Pinpoint the cell where the given text exists, returning its [x, y] midpoint coordinate. 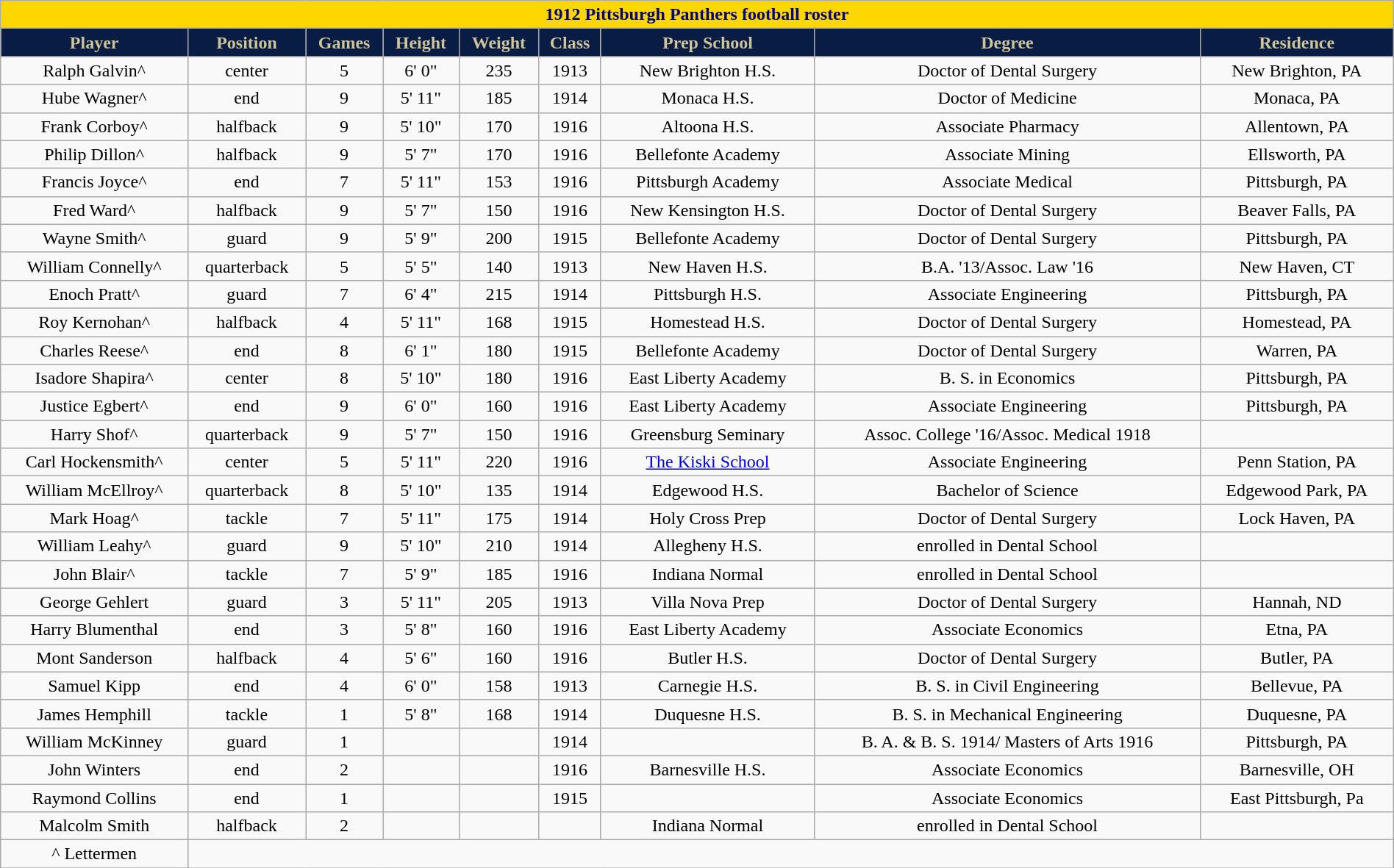
135 [498, 490]
Bachelor of Science [1007, 490]
Pittsburgh H.S. [707, 294]
Duquesne H.S. [707, 714]
Wayne Smith^ [94, 238]
Lock Haven, PA [1297, 518]
Mark Hoag^ [94, 518]
Altoona H.S. [707, 126]
5' 5" [421, 266]
158 [498, 686]
New Kensington H.S. [707, 210]
Barnesville, OH [1297, 770]
B. S. in Civil Engineering [1007, 686]
Prep School [707, 43]
Beaver Falls, PA [1297, 210]
153 [498, 182]
James Hemphill [94, 714]
John Winters [94, 770]
Malcolm Smith [94, 826]
Homestead, PA [1297, 322]
William Connelly^ [94, 266]
Ralph Galvin^ [94, 71]
B. S. in Economics [1007, 379]
Barnesville H.S. [707, 770]
Warren, PA [1297, 351]
Samuel Kipp [94, 686]
New Haven H.S. [707, 266]
The Kiski School [707, 462]
6' 4" [421, 294]
Frank Corboy^ [94, 126]
Philip Dillon^ [94, 154]
John Blair^ [94, 574]
B. S. in Mechanical Engineering [1007, 714]
Monaca, PA [1297, 98]
Residence [1297, 43]
235 [498, 71]
B.A. '13/Assoc. Law '16 [1007, 266]
220 [498, 462]
Francis Joyce^ [94, 182]
215 [498, 294]
1912 Pittsburgh Panthers football roster [697, 15]
Harry Shof^ [94, 434]
Enoch Pratt^ [94, 294]
Height [421, 43]
William Leahy^ [94, 546]
Associate Medical [1007, 182]
Position [247, 43]
Duquesne, PA [1297, 714]
Carnegie H.S. [707, 686]
Doctor of Medicine [1007, 98]
William McEllroy^ [94, 490]
Penn Station, PA [1297, 462]
Roy Kernohan^ [94, 322]
Butler, PA [1297, 658]
Mont Sanderson [94, 658]
B. A. & B. S. 1914/ Masters of Arts 1916 [1007, 742]
Harry Blumenthal [94, 630]
Fred Ward^ [94, 210]
Associate Pharmacy [1007, 126]
New Brighton, PA [1297, 71]
New Brighton H.S. [707, 71]
5' 6" [421, 658]
Etna, PA [1297, 630]
Allegheny H.S. [707, 546]
Class [571, 43]
Degree [1007, 43]
Games [344, 43]
Villa Nova Prep [707, 602]
Allentown, PA [1297, 126]
New Haven, CT [1297, 266]
Holy Cross Prep [707, 518]
Player [94, 43]
George Gehlert [94, 602]
140 [498, 266]
Justice Egbert^ [94, 406]
^ Lettermen [94, 854]
Assoc. College '16/Assoc. Medical 1918 [1007, 434]
Raymond Collins [94, 797]
175 [498, 518]
Associate Mining [1007, 154]
East Pittsburgh, Pa [1297, 797]
Isadore Shapira^ [94, 379]
Pittsburgh Academy [707, 182]
Hannah, ND [1297, 602]
Monaca H.S. [707, 98]
Carl Hockensmith^ [94, 462]
Butler H.S. [707, 658]
210 [498, 546]
Homestead H.S. [707, 322]
Ellsworth, PA [1297, 154]
205 [498, 602]
Edgewood H.S. [707, 490]
6' 1" [421, 351]
Greensburg Seminary [707, 434]
200 [498, 238]
Weight [498, 43]
Edgewood Park, PA [1297, 490]
Hube Wagner^ [94, 98]
William McKinney [94, 742]
Charles Reese^ [94, 351]
Bellevue, PA [1297, 686]
